Extract the [x, y] coordinate from the center of the cell holding the provided text.  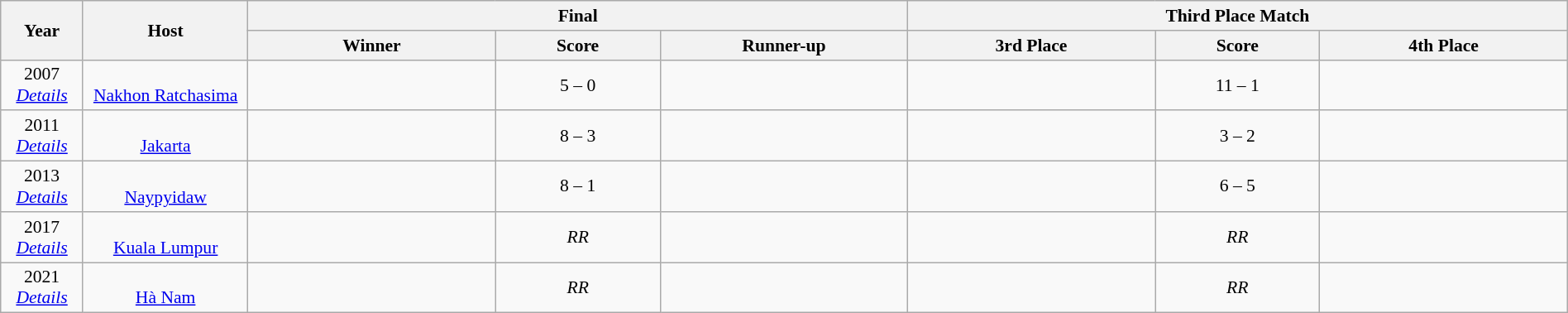
Runner-up [784, 46]
4th Place [1444, 46]
11 – 1 [1237, 84]
2011Details [42, 136]
Kuala Lumpur [165, 237]
Hà Nam [165, 288]
2007Details [42, 84]
Nakhon Ratchasima [165, 84]
8 – 1 [577, 187]
5 – 0 [577, 84]
6 – 5 [1237, 187]
3rd Place [1030, 46]
Winner [372, 46]
Jakarta [165, 136]
8 – 3 [577, 136]
3 – 2 [1237, 136]
Host [165, 30]
Third Place Match [1237, 16]
Year [42, 30]
Naypyidaw [165, 187]
2021Details [42, 288]
2013Details [42, 187]
Final [578, 16]
2017Details [42, 237]
